Determine the (X, Y) coordinate at the center of the cell enclosing the given text.  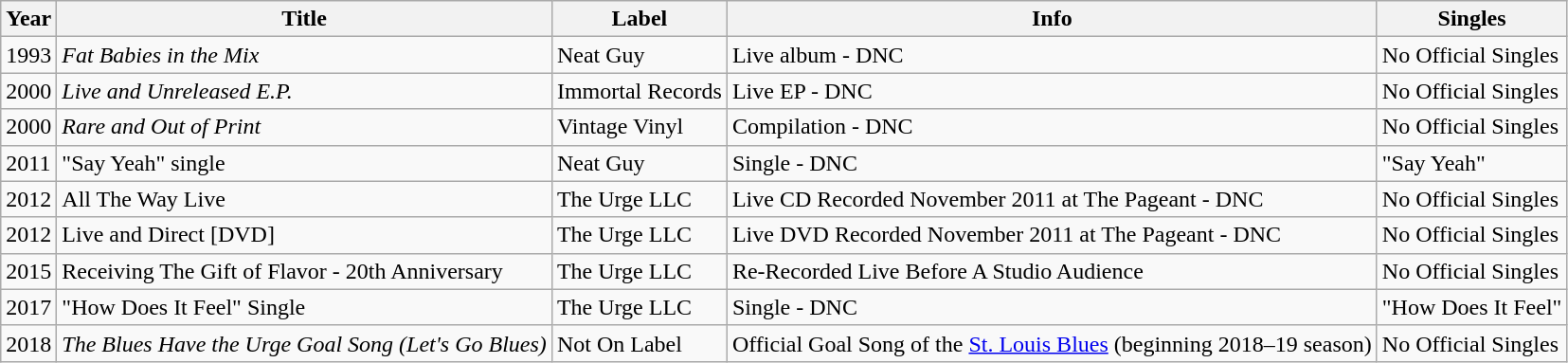
"How Does It Feel" (1472, 307)
2011 (28, 163)
Info (1052, 19)
Immortal Records (639, 91)
Live and Unreleased E.P. (305, 91)
Label (639, 19)
All The Way Live (305, 199)
1993 (28, 55)
2015 (28, 271)
Live EP - DNC (1052, 91)
"How Does It Feel" Single (305, 307)
Compilation - DNC (1052, 127)
"Say Yeah" single (305, 163)
Live and Direct [DVD] (305, 235)
Receiving The Gift of Flavor - 20th Anniversary (305, 271)
Live album - DNC (1052, 55)
Fat Babies in the Mix (305, 55)
"Say Yeah" (1472, 163)
Vintage Vinyl (639, 127)
Official Goal Song of the St. Louis Blues (beginning 2018–19 season) (1052, 343)
Live DVD Recorded November 2011 at The Pageant - DNC (1052, 235)
The Blues Have the Urge Goal Song (Let's Go Blues) (305, 343)
Re-Recorded Live Before A Studio Audience (1052, 271)
Live CD Recorded November 2011 at The Pageant - DNC (1052, 199)
2017 (28, 307)
Year (28, 19)
Rare and Out of Print (305, 127)
Singles (1472, 19)
Not On Label (639, 343)
Title (305, 19)
2018 (28, 343)
